Locate the cell with the specified text and output its (X, Y) center coordinate. 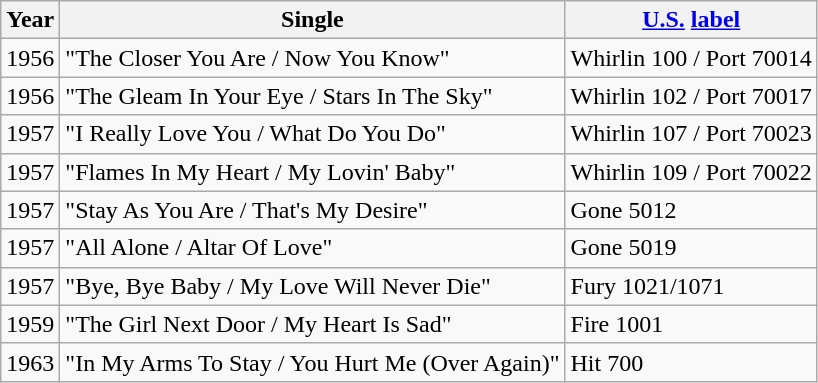
"All Alone / Altar Of Love" (312, 248)
"Flames In My Heart / My Lovin' Baby" (312, 172)
"The Girl Next Door / My Heart Is Sad" (312, 324)
Hit 700 (691, 362)
Fire 1001 (691, 324)
Whirlin 109 / Port 70022 (691, 172)
Year (30, 20)
Single (312, 20)
Gone 5012 (691, 210)
Whirlin 102 / Port 70017 (691, 96)
"The Closer You Are / Now You Know" (312, 58)
1959 (30, 324)
Gone 5019 (691, 248)
U.S. label (691, 20)
"The Gleam In Your Eye / Stars In The Sky" (312, 96)
"In My Arms To Stay / You Hurt Me (Over Again)" (312, 362)
Whirlin 107 / Port 70023 (691, 134)
"I Really Love You / What Do You Do" (312, 134)
1963 (30, 362)
Whirlin 100 / Port 70014 (691, 58)
"Bye, Bye Baby / My Love Will Never Die" (312, 286)
Fury 1021/1071 (691, 286)
"Stay As You Are / That's My Desire" (312, 210)
